Capture the cell that displays the provided text and extract its (x, y) central coordinate. 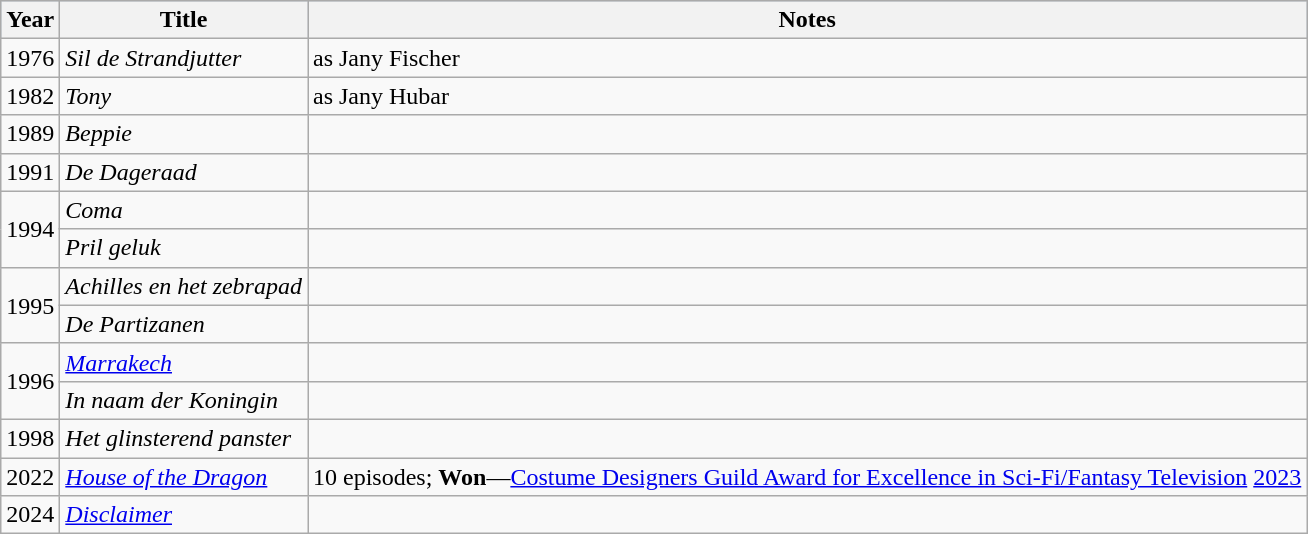
Year (30, 20)
1991 (30, 172)
Beppie (184, 134)
10 episodes; Won—Costume Designers Guild Award for Excellence in Sci-Fi/Fantasy Television 2023 (808, 477)
1982 (30, 96)
Achilles en het zebrapad (184, 286)
1995 (30, 305)
as Jany Fischer (808, 58)
Sil de Strandjutter (184, 58)
De Dageraad (184, 172)
Title (184, 20)
House of the Dragon (184, 477)
2024 (30, 515)
Het glinsterend panster (184, 438)
as Jany Hubar (808, 96)
Marrakech (184, 362)
1998 (30, 438)
1996 (30, 381)
1989 (30, 134)
1976 (30, 58)
Coma (184, 210)
Disclaimer (184, 515)
2022 (30, 477)
Notes (808, 20)
1994 (30, 229)
In naam der Koningin (184, 400)
Tony (184, 96)
Pril geluk (184, 248)
De Partizanen (184, 324)
